From the cell containing the given text, extract its center point as (X, Y) coordinate. 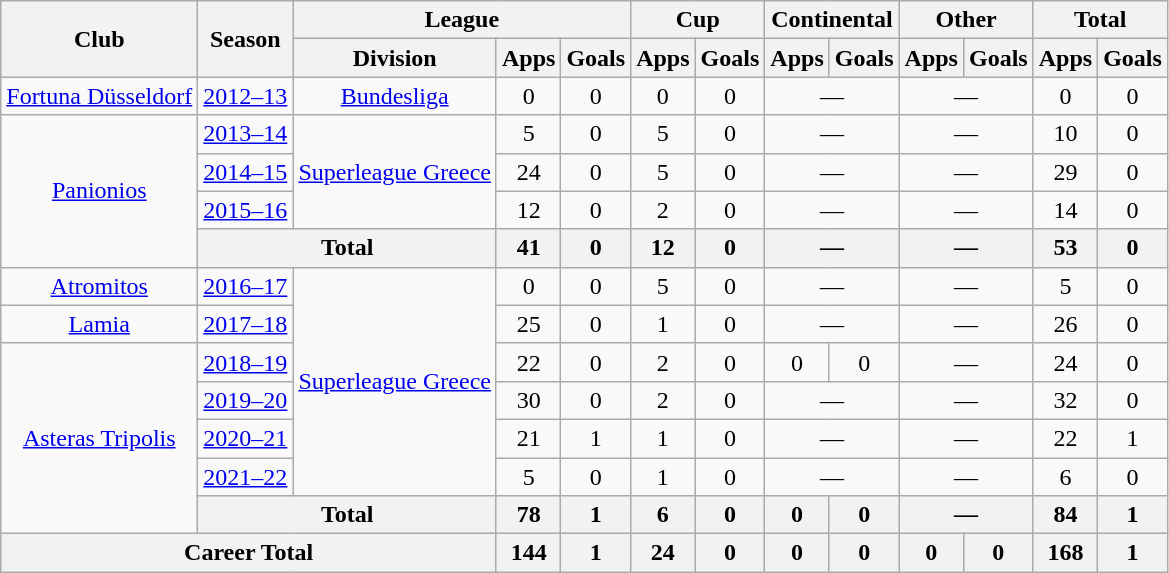
2018–19 (246, 362)
144 (528, 553)
30 (528, 400)
10 (1065, 134)
2012–13 (246, 96)
Club (100, 39)
21 (528, 438)
25 (528, 324)
Career Total (249, 553)
14 (1065, 210)
Fortuna Düsseldorf (100, 96)
Atromitos (100, 286)
Lamia (100, 324)
41 (528, 248)
Bundesliga (395, 96)
168 (1065, 553)
29 (1065, 172)
53 (1065, 248)
2017–18 (246, 324)
2021–22 (246, 477)
78 (528, 515)
2019–20 (246, 400)
2013–14 (246, 134)
2016–17 (246, 286)
League (462, 20)
32 (1065, 400)
Other (966, 20)
84 (1065, 515)
Asteras Tripolis (100, 438)
2015–16 (246, 210)
Continental (832, 20)
Division (395, 58)
2014–15 (246, 172)
26 (1065, 324)
2020–21 (246, 438)
Cup (698, 20)
Season (246, 39)
Panionios (100, 191)
